Detect which cell encompasses the target text, then output its [X, Y] center coordinate. 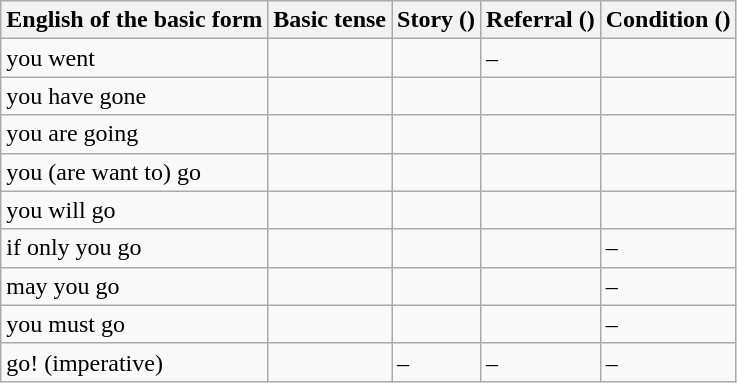
Story () [436, 20]
Basic tense [330, 20]
you must go [134, 324]
if only you go [134, 248]
English of the basic form [134, 20]
may you go [134, 286]
you (are want to) go [134, 172]
you have gone [134, 96]
you went [134, 58]
Referral () [541, 20]
you are going [134, 134]
go! (imperative) [134, 362]
Condition () [668, 20]
you will go [134, 210]
